Scan for the cell matching the given text and deliver its [x, y] coordinate at center. 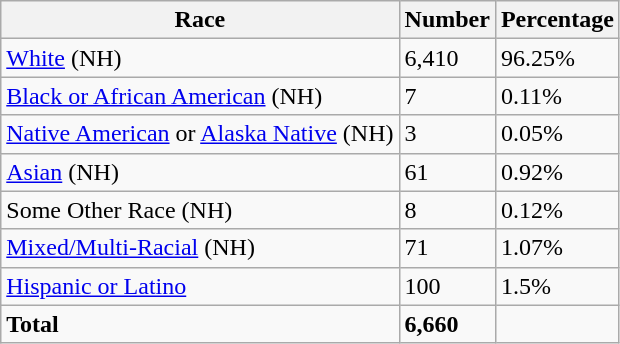
Percentage [557, 20]
0.11% [557, 96]
Total [200, 324]
Native American or Alaska Native (NH) [200, 134]
1.07% [557, 248]
White (NH) [200, 58]
8 [447, 210]
Hispanic or Latino [200, 286]
6,410 [447, 58]
Some Other Race (NH) [200, 210]
100 [447, 286]
71 [447, 248]
1.5% [557, 286]
3 [447, 134]
7 [447, 96]
Black or African American (NH) [200, 96]
0.12% [557, 210]
96.25% [557, 58]
61 [447, 172]
Asian (NH) [200, 172]
Number [447, 20]
0.92% [557, 172]
0.05% [557, 134]
6,660 [447, 324]
Race [200, 20]
Mixed/Multi-Racial (NH) [200, 248]
